Extract the (x, y) coordinate from the center of the cell holding the provided text.  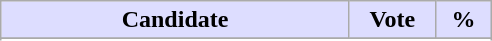
% (463, 20)
Candidate (176, 20)
Vote (392, 20)
